Detect which cell encompasses the target text, then output its (X, Y) center coordinate. 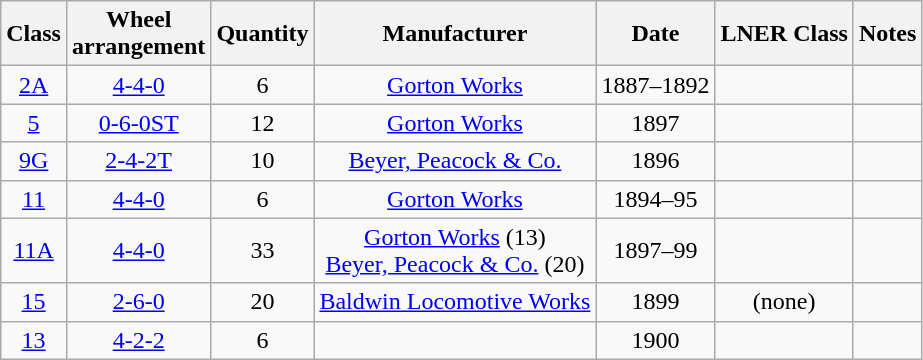
Wheelarrangement (138, 34)
1897–99 (656, 250)
1896 (656, 161)
5 (34, 123)
Baldwin Locomotive Works (455, 302)
2-6-0 (138, 302)
4-2-2 (138, 340)
15 (34, 302)
1897 (656, 123)
1887–1892 (656, 85)
Beyer, Peacock & Co. (455, 161)
Quantity (262, 34)
LNER Class (784, 34)
33 (262, 250)
11A (34, 250)
1900 (656, 340)
Gorton Works (13)Beyer, Peacock & Co. (20) (455, 250)
13 (34, 340)
2-4-2T (138, 161)
1894–95 (656, 199)
20 (262, 302)
2A (34, 85)
(none) (784, 302)
Class (34, 34)
12 (262, 123)
Date (656, 34)
11 (34, 199)
0-6-0ST (138, 123)
Manufacturer (455, 34)
9G (34, 161)
Notes (887, 34)
10 (262, 161)
1899 (656, 302)
